Extract the (X, Y) coordinate from the center of the cell holding the provided text.  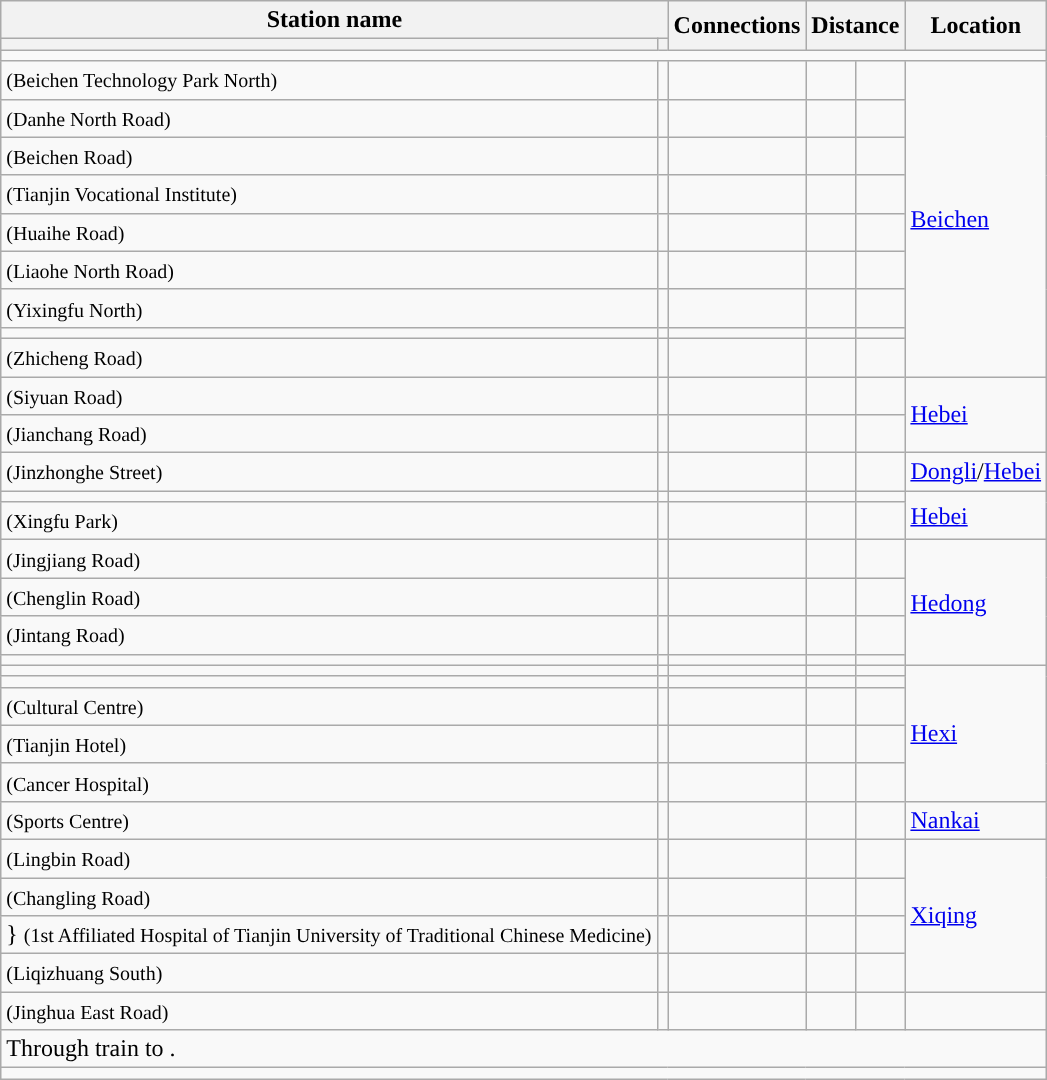
(Huaihe Road) (329, 232)
(Chenglin Road) (329, 597)
Nankai (976, 820)
(Jingjiang Road) (329, 559)
Location (976, 26)
(Danhe North Road) (329, 118)
(Lingbin Road) (329, 858)
(Jianchang Road) (329, 434)
(Siyuan Road) (329, 395)
} (1st Affiliated Hospital of Tianjin University of Traditional Chinese Medicine) (329, 935)
(Tianjin Hotel) (329, 744)
(Jinzhonghe Street) (329, 472)
(Beichen Technology Park North) (329, 80)
(Beichen Road) (329, 156)
Through train to . (524, 1049)
(Sports Centre) (329, 820)
(Tianjin Vocational Institute) (329, 194)
Beichen (976, 219)
(Changling Road) (329, 897)
(Liqizhuang South) (329, 973)
(Xingfu Park) (329, 521)
Distance (856, 26)
(Jinghua East Road) (329, 1011)
(Cultural Centre) (329, 706)
Station name (334, 20)
(Cancer Hospital) (329, 782)
(Liaohe North Road) (329, 270)
Hexi (976, 733)
Hedong (976, 602)
(Jintang Road) (329, 635)
Xiqing (976, 915)
(Yixingfu North) (329, 308)
(Zhicheng Road) (329, 357)
Dongli/Hebei (976, 472)
Connections (737, 26)
